Search for the cell housing the specified text and yield its (x, y) center coordinate. 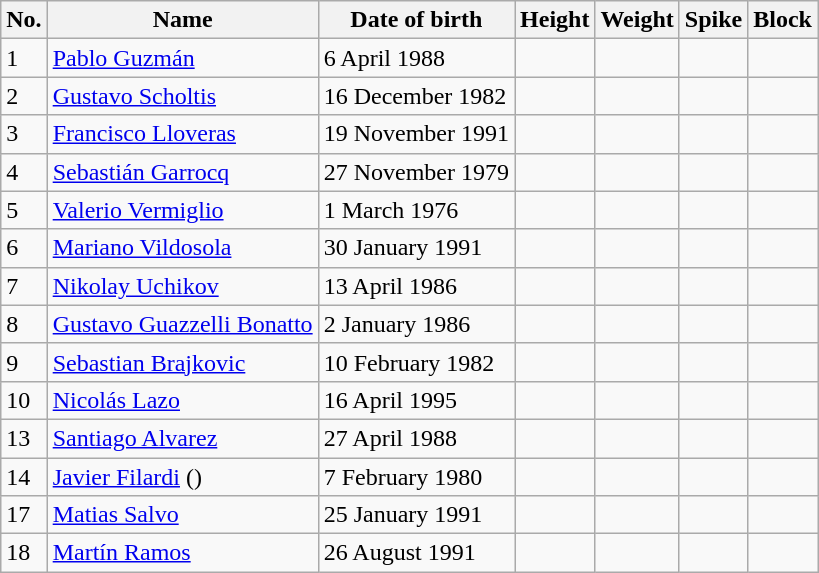
Nicolás Lazo (182, 400)
6 (24, 248)
No. (24, 20)
27 November 1979 (416, 172)
Date of birth (416, 20)
Gustavo Scholtis (182, 96)
2 January 1986 (416, 324)
16 April 1995 (416, 400)
19 November 1991 (416, 134)
5 (24, 210)
Pablo Guzmán (182, 58)
Weight (637, 20)
1 (24, 58)
Valerio Vermiglio (182, 210)
Block (783, 20)
7 (24, 286)
6 April 1988 (416, 58)
Matias Salvo (182, 515)
13 (24, 438)
Mariano Vildosola (182, 248)
17 (24, 515)
7 February 1980 (416, 477)
26 August 1991 (416, 553)
4 (24, 172)
2 (24, 96)
Francisco Lloveras (182, 134)
Santiago Alvarez (182, 438)
Sebastian Brajkovic (182, 362)
10 February 1982 (416, 362)
18 (24, 553)
Javier Filardi () (182, 477)
13 April 1986 (416, 286)
Sebastián Garrocq (182, 172)
8 (24, 324)
25 January 1991 (416, 515)
9 (24, 362)
Height (555, 20)
10 (24, 400)
30 January 1991 (416, 248)
Gustavo Guazzelli Bonatto (182, 324)
Nikolay Uchikov (182, 286)
Name (182, 20)
1 March 1976 (416, 210)
14 (24, 477)
3 (24, 134)
Spike (713, 20)
16 December 1982 (416, 96)
27 April 1988 (416, 438)
Martín Ramos (182, 553)
